Identify which cell holds the provided text, then report its [X, Y] central coordinate. 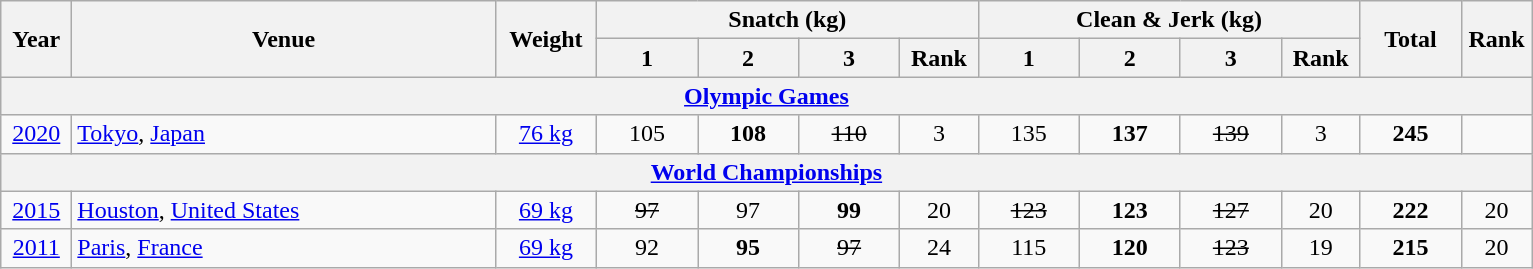
2015 [36, 210]
95 [748, 248]
19 [1320, 248]
110 [850, 134]
2020 [36, 134]
2011 [36, 248]
215 [1410, 248]
115 [1028, 248]
World Championships [766, 172]
105 [646, 134]
Weight [546, 39]
76 kg [546, 134]
135 [1028, 134]
Venue [284, 39]
120 [1130, 248]
Houston, United States [284, 210]
Clean & Jerk (kg) [1169, 20]
Tokyo, Japan [284, 134]
127 [1230, 210]
137 [1130, 134]
108 [748, 134]
Paris, France [284, 248]
Year [36, 39]
99 [850, 210]
Snatch (kg) [787, 20]
24 [940, 248]
222 [1410, 210]
92 [646, 248]
Total [1410, 39]
Olympic Games [766, 96]
245 [1410, 134]
139 [1230, 134]
